Determine the (x, y) coordinate at the center of the cell enclosing the given text.  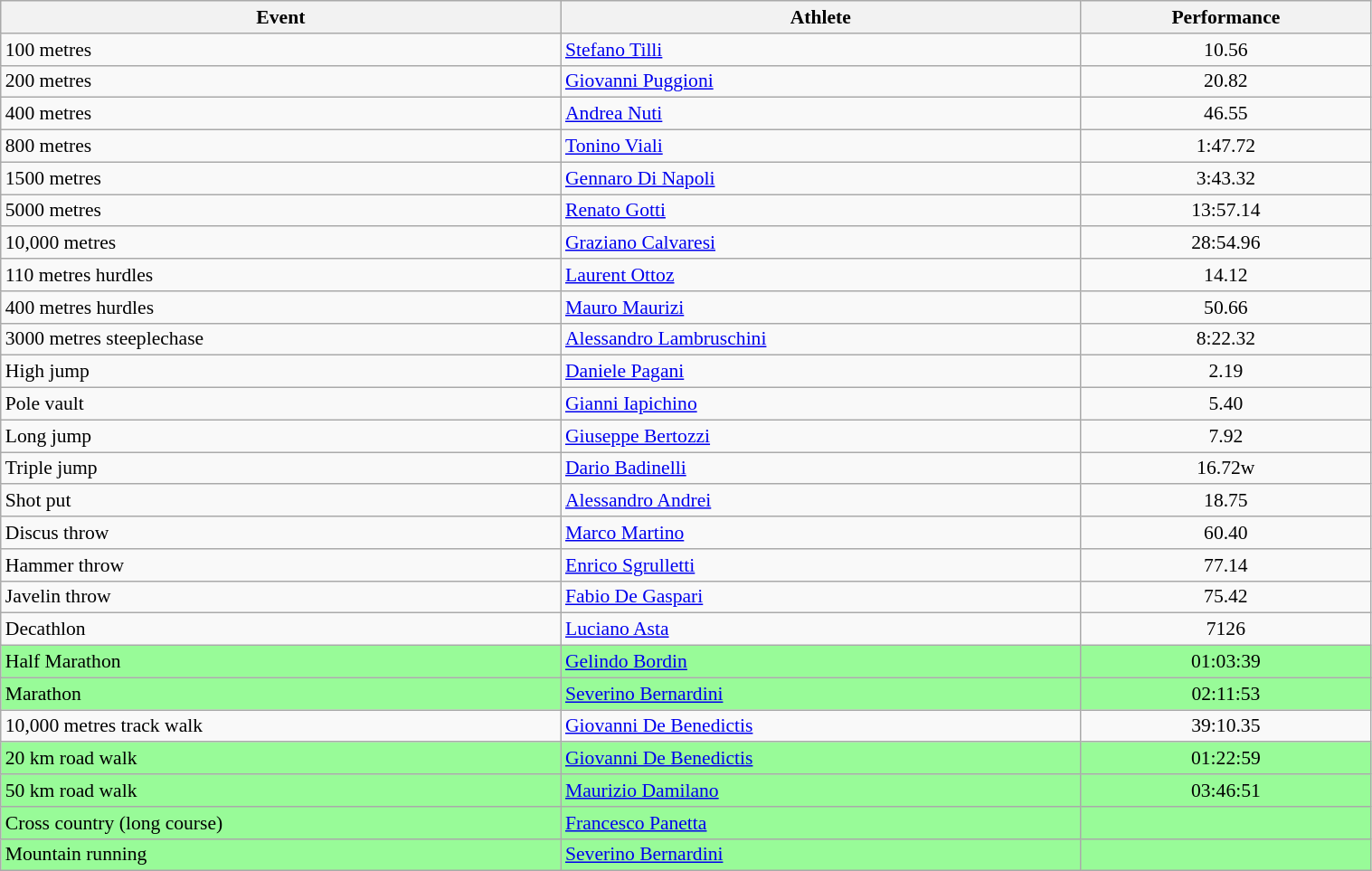
Giuseppe Bertozzi (821, 436)
High jump (280, 372)
7.92 (1226, 436)
Long jump (280, 436)
Renato Gotti (821, 211)
800 metres (280, 147)
Dario Badinelli (821, 469)
10,000 metres track walk (280, 726)
Performance (1226, 17)
Enrico Sgrulletti (821, 565)
Luciano Asta (821, 630)
Marco Martino (821, 533)
20 km road walk (280, 759)
8:22.32 (1226, 339)
75.42 (1226, 597)
Discus throw (280, 533)
Shot put (280, 501)
Giovanni Puggioni (821, 81)
39:10.35 (1226, 726)
01:22:59 (1226, 759)
3000 metres steeplechase (280, 339)
1500 metres (280, 178)
50.66 (1226, 308)
77.14 (1226, 565)
Pole vault (280, 404)
Marathon (280, 694)
01:03:39 (1226, 662)
Hammer throw (280, 565)
5.40 (1226, 404)
Event (280, 17)
400 metres (280, 114)
Fabio De Gaspari (821, 597)
Gianni Iapichino (821, 404)
Javelin throw (280, 597)
Half Marathon (280, 662)
Mountain running (280, 855)
Athlete (821, 17)
18.75 (1226, 501)
14.12 (1226, 275)
60.40 (1226, 533)
03:46:51 (1226, 791)
Gelindo Bordin (821, 662)
10,000 metres (280, 243)
400 metres hurdles (280, 308)
16.72w (1226, 469)
28:54.96 (1226, 243)
Daniele Pagani (821, 372)
Alessandro Andrei (821, 501)
Triple jump (280, 469)
100 metres (280, 50)
Decathlon (280, 630)
Gennaro Di Napoli (821, 178)
Francesco Panetta (821, 823)
5000 metres (280, 211)
7126 (1226, 630)
Cross country (long course) (280, 823)
1:47.72 (1226, 147)
10.56 (1226, 50)
3:43.32 (1226, 178)
02:11:53 (1226, 694)
Graziano Calvaresi (821, 243)
Maurizio Damilano (821, 791)
Tonino Viali (821, 147)
Alessandro Lambruschini (821, 339)
200 metres (280, 81)
13:57.14 (1226, 211)
Stefano Tilli (821, 50)
Laurent Ottoz (821, 275)
Andrea Nuti (821, 114)
50 km road walk (280, 791)
110 metres hurdles (280, 275)
Mauro Maurizi (821, 308)
46.55 (1226, 114)
2.19 (1226, 372)
20.82 (1226, 81)
